Detect which cell encompasses the target text, then output its [x, y] center coordinate. 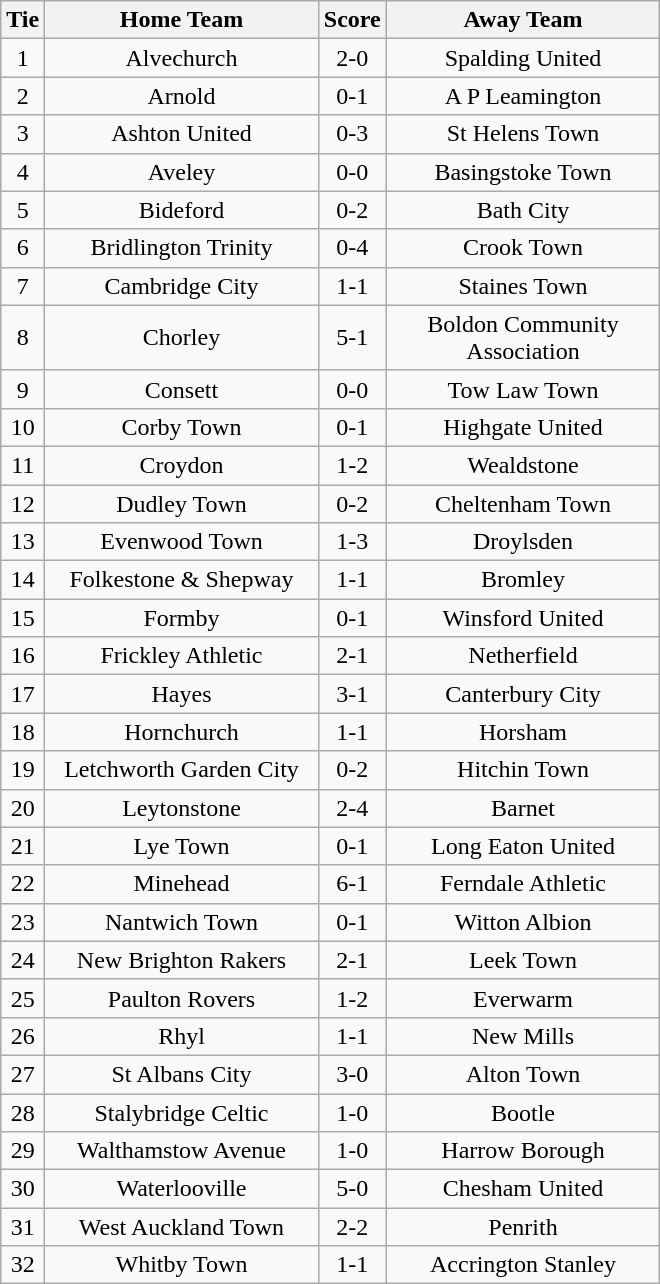
New Brighton Rakers [182, 960]
Whitby Town [182, 1265]
32 [23, 1265]
Horsham [523, 732]
6-1 [352, 884]
Hornchurch [182, 732]
Barnet [523, 808]
30 [23, 1189]
Corby Town [182, 427]
Hayes [182, 694]
3-0 [352, 1074]
3 [23, 134]
A P Leamington [523, 96]
Everwarm [523, 998]
Stalybridge Celtic [182, 1113]
Staines Town [523, 286]
Bromley [523, 580]
5-1 [352, 338]
St Albans City [182, 1074]
Consett [182, 389]
2 [23, 96]
21 [23, 846]
13 [23, 542]
Croydon [182, 465]
4 [23, 172]
Alton Town [523, 1074]
9 [23, 389]
6 [23, 248]
Hitchin Town [523, 770]
Chorley [182, 338]
Bootle [523, 1113]
Folkestone & Shepway [182, 580]
Minehead [182, 884]
19 [23, 770]
Home Team [182, 20]
Netherfield [523, 656]
7 [23, 286]
Long Eaton United [523, 846]
Bridlington Trinity [182, 248]
Accrington Stanley [523, 1265]
0-4 [352, 248]
Basingstoke Town [523, 172]
2-2 [352, 1227]
Score [352, 20]
Evenwood Town [182, 542]
West Auckland Town [182, 1227]
5 [23, 210]
8 [23, 338]
Boldon Community Association [523, 338]
Tow Law Town [523, 389]
Winsford United [523, 618]
22 [23, 884]
23 [23, 922]
11 [23, 465]
Walthamstow Avenue [182, 1151]
1-3 [352, 542]
28 [23, 1113]
17 [23, 694]
14 [23, 580]
Wealdstone [523, 465]
New Mills [523, 1036]
20 [23, 808]
Tie [23, 20]
Penrith [523, 1227]
Aveley [182, 172]
15 [23, 618]
16 [23, 656]
Cambridge City [182, 286]
Alvechurch [182, 58]
Bideford [182, 210]
3-1 [352, 694]
Droylsden [523, 542]
12 [23, 503]
St Helens Town [523, 134]
31 [23, 1227]
26 [23, 1036]
Canterbury City [523, 694]
Ashton United [182, 134]
Waterlooville [182, 1189]
Arnold [182, 96]
29 [23, 1151]
Leek Town [523, 960]
24 [23, 960]
Highgate United [523, 427]
Paulton Rovers [182, 998]
Frickley Athletic [182, 656]
25 [23, 998]
Leytonstone [182, 808]
Cheltenham Town [523, 503]
Crook Town [523, 248]
Away Team [523, 20]
1 [23, 58]
2-0 [352, 58]
Dudley Town [182, 503]
Ferndale Athletic [523, 884]
Lye Town [182, 846]
Spalding United [523, 58]
Nantwich Town [182, 922]
Bath City [523, 210]
Letchworth Garden City [182, 770]
0-3 [352, 134]
Rhyl [182, 1036]
Witton Albion [523, 922]
27 [23, 1074]
5-0 [352, 1189]
Harrow Borough [523, 1151]
10 [23, 427]
Chesham United [523, 1189]
18 [23, 732]
Formby [182, 618]
2-4 [352, 808]
